Identify which cell holds the provided text, then report its (X, Y) central coordinate. 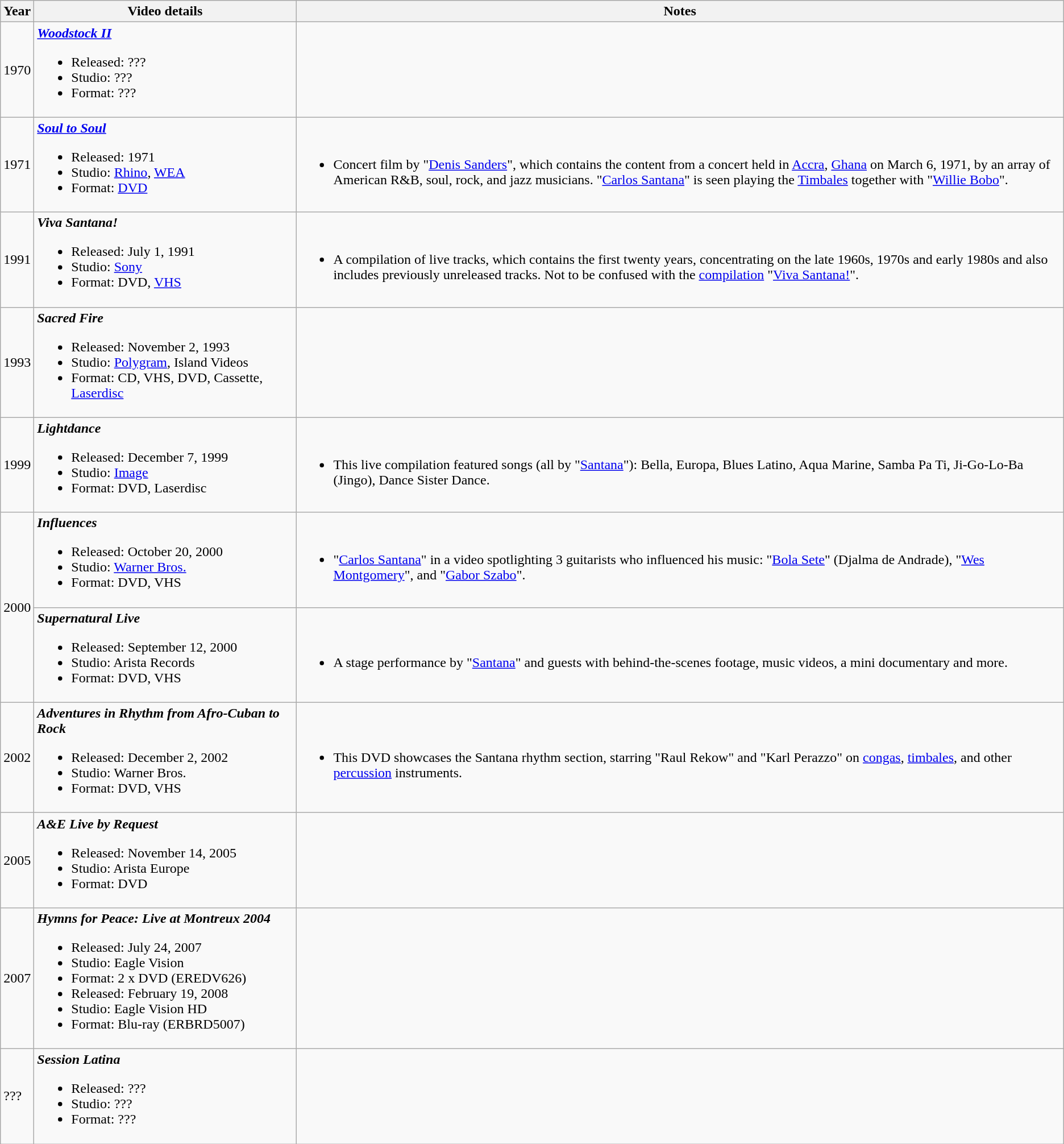
A stage performance by "Santana" and guests with behind-the-scenes footage, music videos, a mini documentary and more. (680, 655)
A&E Live by RequestReleased: November 14, 2005Studio: Arista EuropeFormat: DVD (165, 860)
Video details (165, 11)
Sacred FireReleased: November 2, 1993Studio: Polygram, Island VideosFormat: CD, VHS, DVD, Cassette, Laserdisc (165, 362)
1999 (17, 465)
Adventures in Rhythm from Afro-Cuban to RockReleased: December 2, 2002Studio: Warner Bros.Format: DVD, VHS (165, 757)
InfluencesReleased: October 20, 2000Studio: Warner Bros.Format: DVD, VHS (165, 559)
This DVD showcases the Santana rhythm section, starring "Raul Rekow" and "Karl Perazzo" on congas, timbales, and other percussion instruments. (680, 757)
2005 (17, 860)
1991 (17, 259)
Session LatinaReleased: ???Studio: ???Format: ??? (165, 1096)
??? (17, 1096)
"Carlos Santana" in a video spotlighting 3 guitarists who influenced his music: "Bola Sete" (Djalma de Andrade), "Wes Montgomery", and "Gabor Szabo". (680, 559)
Supernatural LiveReleased: September 12, 2000Studio: Arista RecordsFormat: DVD, VHS (165, 655)
Woodstock IIReleased: ???Studio: ???Format: ??? (165, 69)
LightdanceReleased: December 7, 1999Studio: ImageFormat: DVD, Laserdisc (165, 465)
Viva Santana!Released: July 1, 1991Studio: SonyFormat: DVD, VHS (165, 259)
Notes (680, 11)
Year (17, 11)
2007 (17, 978)
2002 (17, 757)
1993 (17, 362)
1970 (17, 69)
2000 (17, 607)
1971 (17, 165)
Soul to SoulReleased: 1971Studio: Rhino, WEAFormat: DVD (165, 165)
